Pinpoint the cell where the given text exists, returning its [x, y] midpoint coordinate. 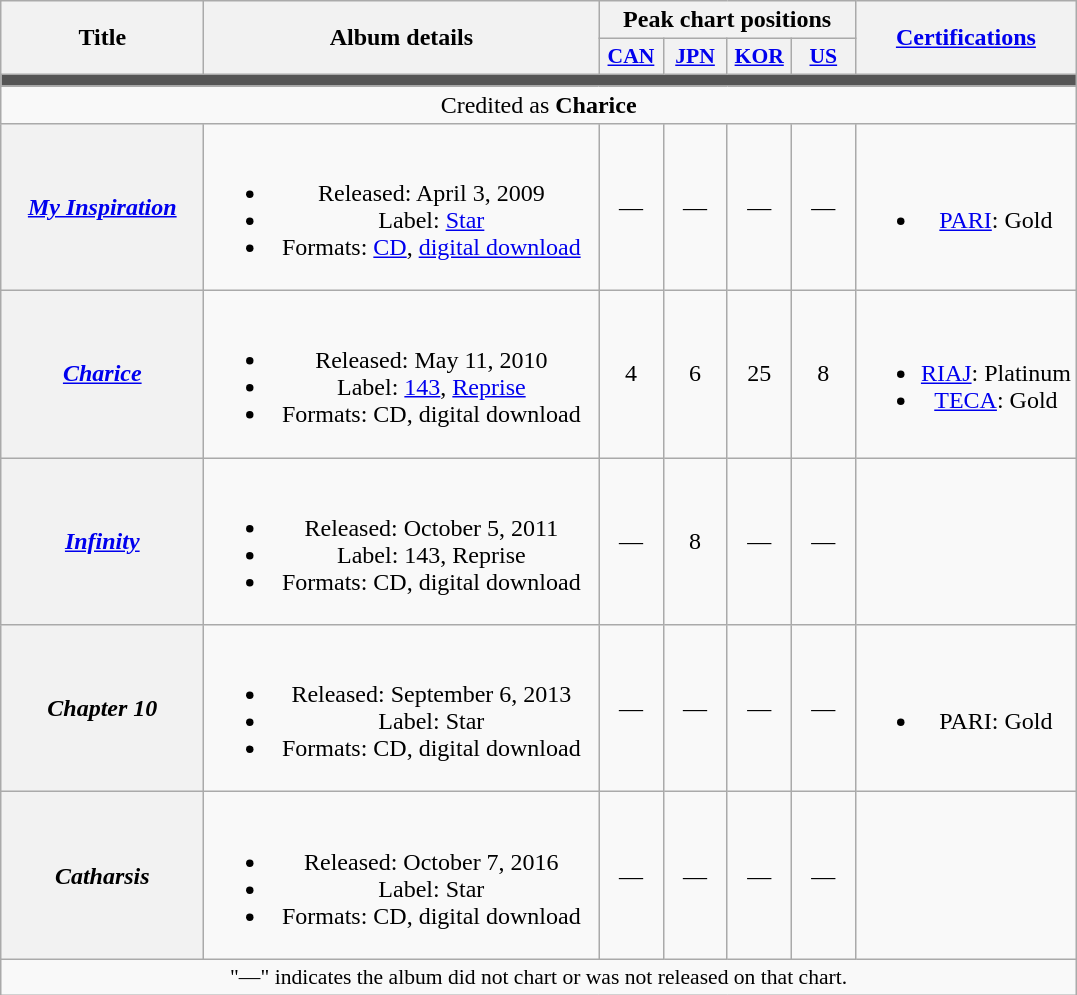
Released: April 3, 2009Label: StarFormats: CD, digital download [402, 208]
25 [759, 374]
6 [695, 374]
CAN [631, 57]
KOR [759, 57]
"—" indicates the album did not chart or was not released on that chart. [539, 977]
Credited as Charice [539, 105]
Released: May 11, 2010Label: 143, RepriseFormats: CD, digital download [402, 374]
Released: October 5, 2011Label: 143, RepriseFormats: CD, digital download [402, 542]
Infinity [102, 542]
Certifications [966, 38]
Catharsis [102, 876]
Chapter 10 [102, 708]
4 [631, 374]
Title [102, 38]
JPN [695, 57]
Peak chart positions [727, 20]
Album details [402, 38]
RIAJ: PlatinumTECA: Gold [966, 374]
US [823, 57]
Charice [102, 374]
Released: October 7, 2016Label: StarFormats: CD, digital download [402, 876]
My Inspiration [102, 208]
Released: September 6, 2013Label: StarFormats: CD, digital download [402, 708]
